Return (X, Y) of the center of cell containing provided text 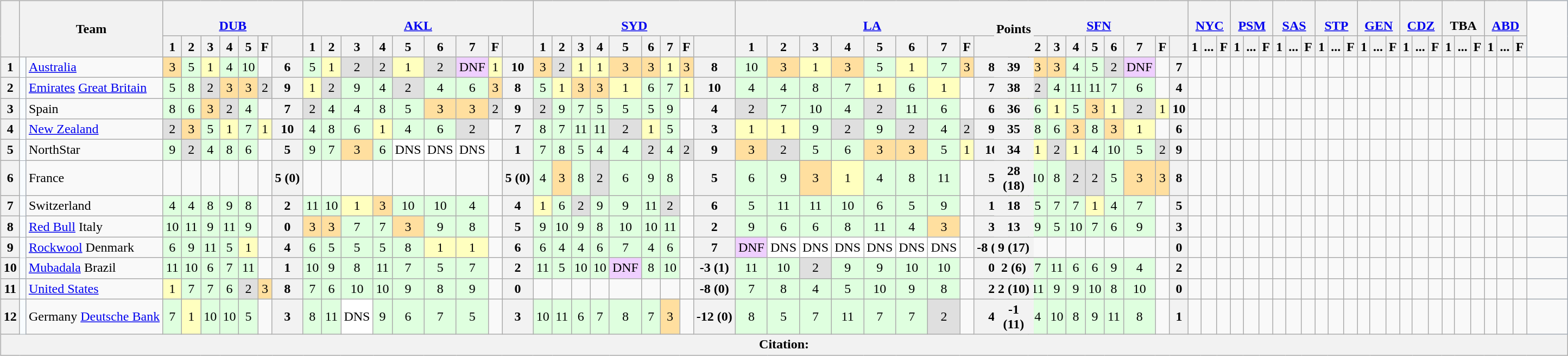
France (94, 178)
18 (1013, 206)
Australia (94, 67)
35 (1013, 129)
NorthStar (94, 150)
38 (1013, 88)
PSM (1252, 18)
TBA (1463, 18)
Switzerland (94, 206)
Germany Deutsche Bank (94, 316)
DUB (233, 18)
United States (94, 289)
34 (1013, 150)
Team (91, 28)
Mubadala Brazil (94, 268)
NYC (1210, 18)
STP (1337, 18)
Spain (94, 108)
Rockwool Denmark (94, 247)
9 (17) (1013, 247)
12 (10, 316)
28 (18) (1013, 178)
LA (872, 18)
AKL (418, 18)
ABD (1506, 18)
13 (1013, 227)
Citation: (784, 345)
New Zealand (94, 129)
Emirates Great Britain (94, 88)
SAS (1294, 18)
SFN (1099, 18)
GEN (1379, 18)
CDZ (1421, 18)
2 (6) (1013, 268)
2 (10) (1013, 289)
39 (1013, 67)
-12 (0) (715, 316)
Points (1013, 28)
36 (1013, 108)
-1 (11) (1013, 316)
Red Bull Italy (94, 227)
-3 (1) (715, 268)
SYD (634, 18)
